Return (X, Y) of the center of cell containing provided text 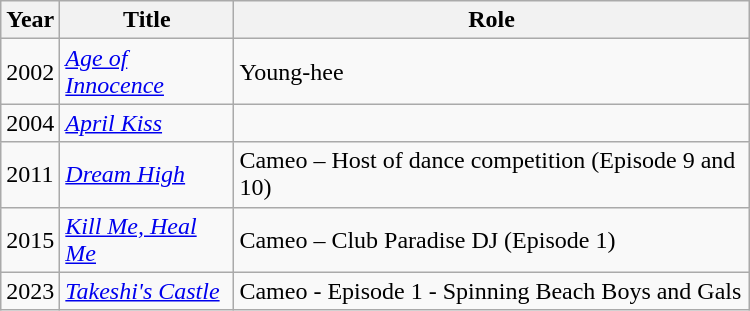
2015 (30, 240)
Young-hee (492, 72)
Dream High (147, 174)
Year (30, 20)
Kill Me, Heal Me (147, 240)
Cameo – Host of dance competition (Episode 9 and 10) (492, 174)
Title (147, 20)
Role (492, 20)
April Kiss (147, 123)
2011 (30, 174)
2023 (30, 291)
Age of Innocence (147, 72)
Cameo - Episode 1 - Spinning Beach Boys and Gals (492, 291)
Cameo – Club Paradise DJ (Episode 1) (492, 240)
Takeshi's Castle (147, 291)
2002 (30, 72)
2004 (30, 123)
